Extract the (X, Y) coordinate from the center of the cell holding the provided text.  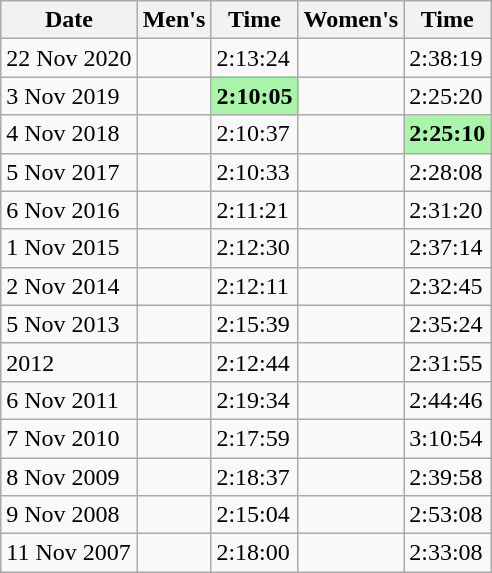
11 Nov 2007 (69, 553)
2:18:00 (254, 553)
2:28:08 (448, 172)
2:38:19 (448, 58)
1 Nov 2015 (69, 248)
2:10:05 (254, 96)
2:53:08 (448, 515)
2:35:24 (448, 324)
2:17:59 (254, 438)
2:15:04 (254, 515)
22 Nov 2020 (69, 58)
2:13:24 (254, 58)
2:44:46 (448, 400)
Women's (351, 20)
6 Nov 2011 (69, 400)
2:31:55 (448, 362)
3:10:54 (448, 438)
5 Nov 2013 (69, 324)
4 Nov 2018 (69, 134)
9 Nov 2008 (69, 515)
2:10:37 (254, 134)
Men's (174, 20)
2:39:58 (448, 477)
2:25:20 (448, 96)
2:31:20 (448, 210)
6 Nov 2016 (69, 210)
2:19:34 (254, 400)
2:10:33 (254, 172)
2:12:11 (254, 286)
5 Nov 2017 (69, 172)
3 Nov 2019 (69, 96)
2:12:30 (254, 248)
2012 (69, 362)
2:33:08 (448, 553)
2:37:14 (448, 248)
2:25:10 (448, 134)
Date (69, 20)
8 Nov 2009 (69, 477)
2:11:21 (254, 210)
2:15:39 (254, 324)
2:18:37 (254, 477)
2 Nov 2014 (69, 286)
2:12:44 (254, 362)
2:32:45 (448, 286)
7 Nov 2010 (69, 438)
